Find where the given text appears and provide that cell's center as [x, y] coordinate. 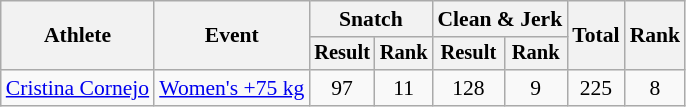
8 [656, 88]
128 [468, 88]
Clean & Jerk [500, 19]
9 [536, 88]
Cristina Cornejo [78, 88]
Women's +75 kg [232, 88]
Snatch [370, 19]
Athlete [78, 36]
97 [342, 88]
11 [404, 88]
Event [232, 36]
225 [596, 88]
Total [596, 36]
